Extract the [X, Y] coordinate from the center of the cell holding the provided text.  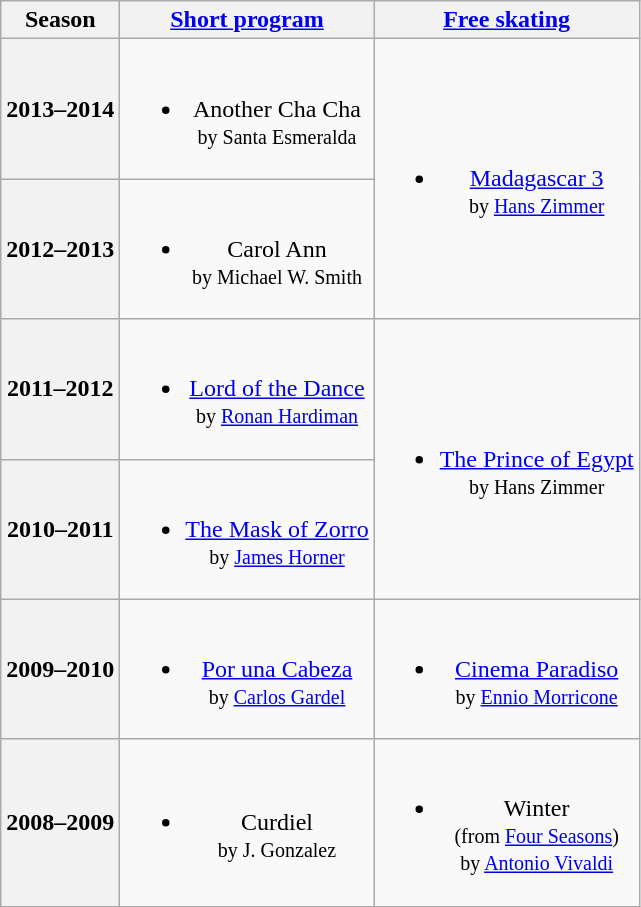
Por una Cabeza by Carlos Gardel [247, 669]
Madagascar 3 by Hans Zimmer [506, 179]
Another Cha Cha by Santa Esmeralda [247, 109]
Lord of the Dance by Ronan Hardiman [247, 389]
2011–2012 [60, 389]
2010–2011 [60, 529]
2009–2010 [60, 669]
2012–2013 [60, 249]
Cinema Paradiso by Ennio Morricone [506, 669]
Season [60, 20]
2013–2014 [60, 109]
Carol Ann by Michael W. Smith [247, 249]
The Prince of Egypt by Hans Zimmer [506, 459]
Free skating [506, 20]
Curdiel by J. Gonzalez [247, 822]
The Mask of Zorro by James Horner [247, 529]
Winter (from Four Seasons) by Antonio Vivaldi [506, 822]
Short program [247, 20]
2008–2009 [60, 822]
